Find where the given text appears and provide that cell's center as [X, Y] coordinate. 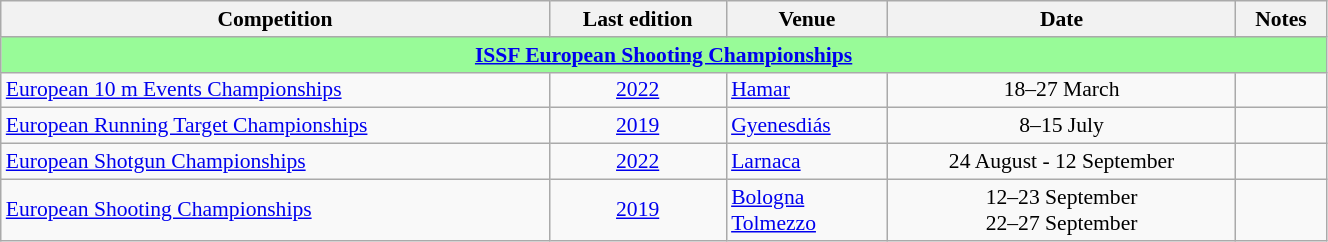
Last edition [638, 19]
Bologna Tolmezzo [807, 210]
Larnaca [807, 162]
European Shooting Championships [275, 210]
Gyenesdiás [807, 126]
European 10 m Events Championships [275, 90]
ISSF European Shooting Championships [664, 55]
European Shotgun Championships [275, 162]
Venue [807, 19]
European Running Target Championships [275, 126]
Notes [1280, 19]
Date [1062, 19]
24 August - 12 September [1062, 162]
Hamar [807, 90]
12–23 September 22–27 September [1062, 210]
18–27 March [1062, 90]
8–15 July [1062, 126]
Competition [275, 19]
